Search for the cell housing the specified text and yield its (X, Y) center coordinate. 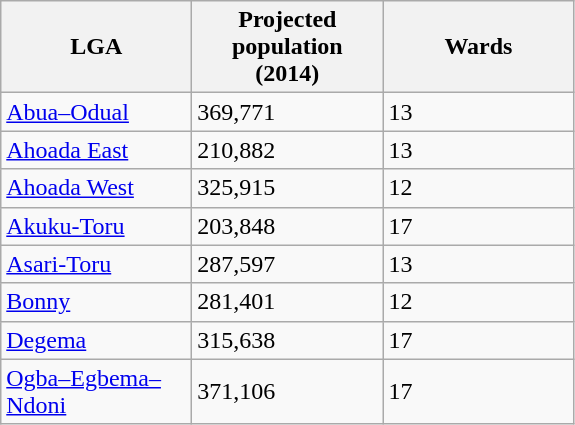
325,915 (288, 188)
Ogba–Egbema–Ndoni (96, 392)
Wards (478, 47)
Degema (96, 340)
Projectedpopulation (2014) (288, 47)
371,106 (288, 392)
Abua–Odual (96, 112)
203,848 (288, 226)
Asari-Toru (96, 264)
Ahoada West (96, 188)
210,882 (288, 150)
315,638 (288, 340)
369,771 (288, 112)
281,401 (288, 302)
LGA (96, 47)
287,597 (288, 264)
Ahoada East (96, 150)
Bonny (96, 302)
Akuku-Toru (96, 226)
